Return the (X, Y) coordinate for the center point of the cell that contains the specified text.  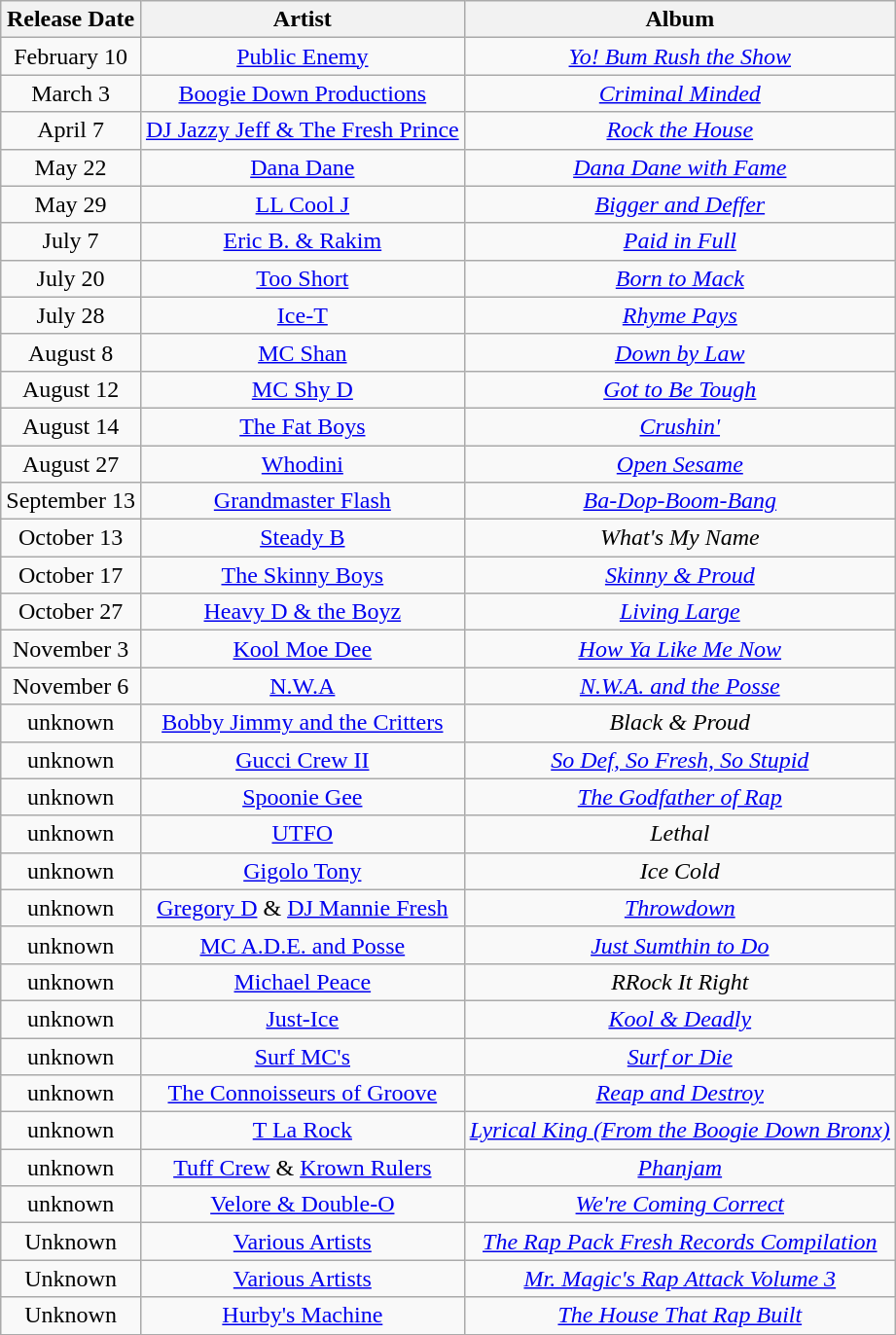
Dana Dane with Fame (679, 167)
Skinny & Proud (679, 575)
February 10 (71, 56)
MC A.D.E. and Posse (302, 945)
Hurby's Machine (302, 1316)
UTFO (302, 834)
October 13 (71, 538)
Too Short (302, 278)
Down by Law (679, 352)
RRock It Right (679, 982)
Whodini (302, 464)
Kool Moe Dee (302, 649)
Michael Peace (302, 982)
Just Sumthin to Do (679, 945)
Lyrical King (From the Boogie Down Bronx) (679, 1131)
March 3 (71, 93)
Public Enemy (302, 56)
July 28 (71, 315)
Spoonie Gee (302, 797)
Open Sesame (679, 464)
Yo! Bum Rush the Show (679, 56)
July 20 (71, 278)
October 27 (71, 612)
Kool & Deadly (679, 1019)
September 13 (71, 501)
Velore & Double-O (302, 1205)
MC Shy D (302, 389)
May 22 (71, 167)
The Godfather of Rap (679, 797)
Black & Proud (679, 723)
Album (679, 19)
Just-Ice (302, 1019)
Mr. Magic's Rap Attack Volume 3 (679, 1279)
N.W.A. and the Posse (679, 686)
Paid in Full (679, 241)
The House That Rap Built (679, 1316)
Surf MC's (302, 1056)
Born to Mack (679, 278)
Rhyme Pays (679, 315)
Heavy D & the Boyz (302, 612)
Artist (302, 19)
We're Coming Correct (679, 1205)
The Skinny Boys (302, 575)
MC Shan (302, 352)
Crushin' (679, 426)
November 3 (71, 649)
August 12 (71, 389)
August 14 (71, 426)
Ba-Dop-Boom-Bang (679, 501)
Bigger and Deffer (679, 204)
How Ya Like Me Now (679, 649)
Lethal (679, 834)
August 27 (71, 464)
November 6 (71, 686)
The Connoisseurs of Groove (302, 1094)
Reap and Destroy (679, 1094)
July 7 (71, 241)
Eric B. & Rakim (302, 241)
Surf or Die (679, 1056)
Criminal Minded (679, 93)
October 17 (71, 575)
What's My Name (679, 538)
Bobby Jimmy and the Critters (302, 723)
Release Date (71, 19)
Gigolo Tony (302, 871)
N.W.A (302, 686)
Phanjam (679, 1168)
Steady B (302, 538)
The Fat Boys (302, 426)
DJ Jazzy Jeff & The Fresh Prince (302, 130)
Gregory D & DJ Mannie Fresh (302, 908)
Ice Cold (679, 871)
Tuff Crew & Krown Rulers (302, 1168)
The Rap Pack Fresh Records Compilation (679, 1242)
May 29 (71, 204)
Dana Dane (302, 167)
Got to Be Tough (679, 389)
Gucci Crew II (302, 760)
LL Cool J (302, 204)
So Def, So Fresh, So Stupid (679, 760)
Throwdown (679, 908)
Living Large (679, 612)
April 7 (71, 130)
Boogie Down Productions (302, 93)
Grandmaster Flash (302, 501)
Ice-T (302, 315)
Rock the House (679, 130)
August 8 (71, 352)
T La Rock (302, 1131)
